Provide the (x, y) coordinate of the cell's center where the given text is located.  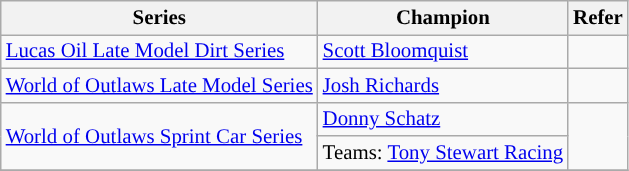
Series (160, 18)
Donny Schatz (443, 119)
World of Outlaws Late Model Series (160, 85)
Scott Bloomquist (443, 51)
Josh Richards (443, 85)
Refer (598, 18)
Teams: Tony Stewart Racing (443, 153)
Lucas Oil Late Model Dirt Series (160, 51)
World of Outlaws Sprint Car Series (160, 136)
Champion (443, 18)
